Return (x, y) of the center of cell containing provided text 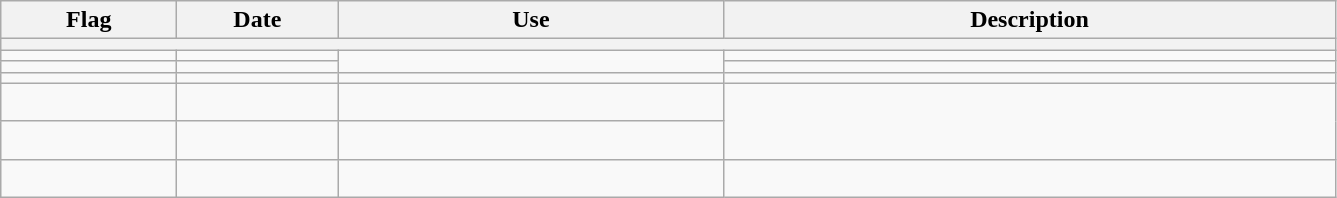
Date (258, 20)
Description (1030, 20)
Flag (89, 20)
Use (531, 20)
